Capture the cell that displays the provided text and extract its (X, Y) central coordinate. 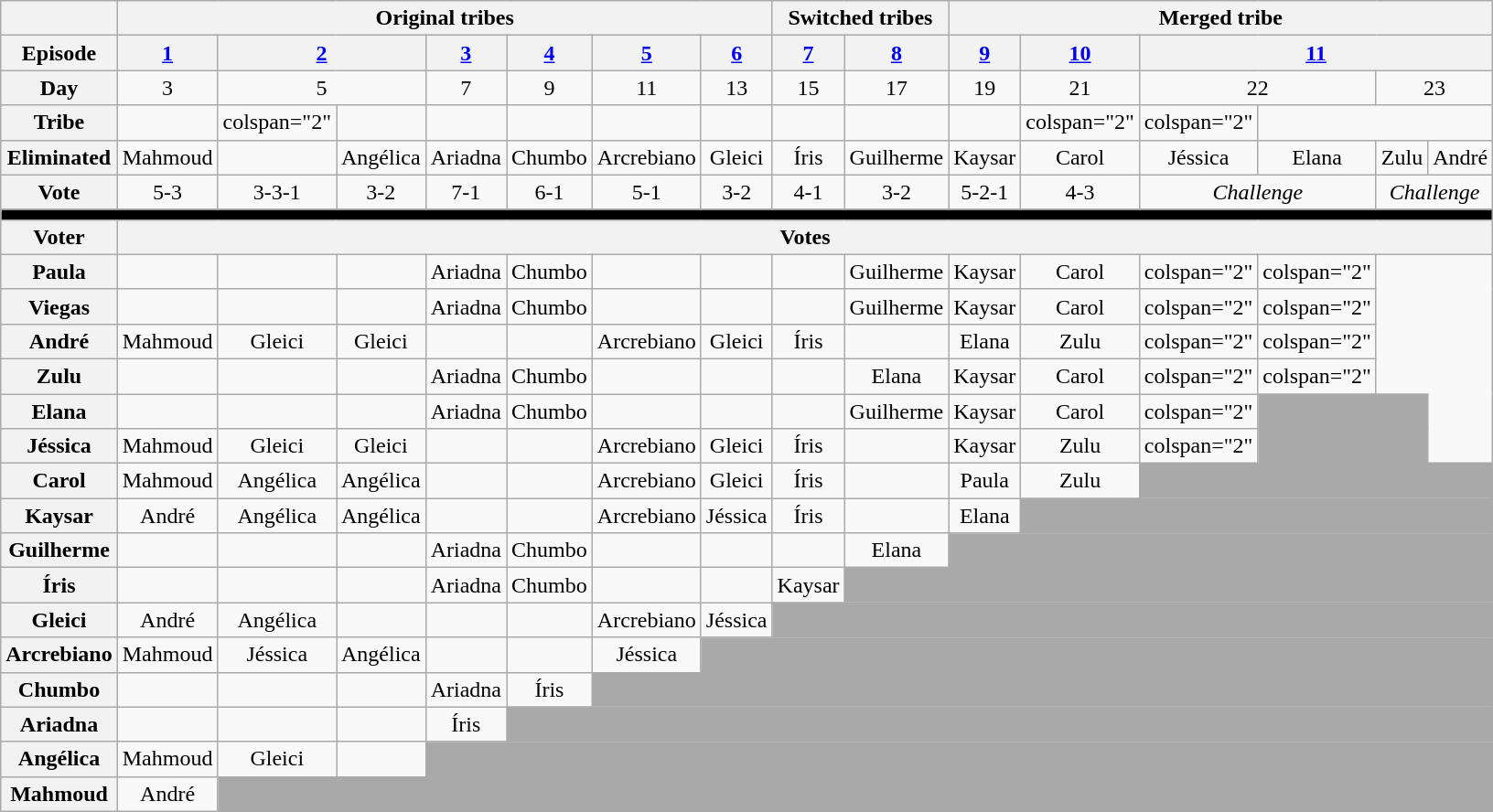
19 (984, 88)
22 (1257, 88)
5-1 (646, 192)
Votes (805, 237)
Voter (59, 237)
10 (1080, 53)
Day (59, 88)
7-1 (466, 192)
23 (1434, 88)
Switched tribes (860, 18)
Merged tribe (1220, 18)
6-1 (550, 192)
4-1 (809, 192)
4-3 (1080, 192)
8 (897, 53)
5-2-1 (984, 192)
2 (322, 53)
Episode (59, 53)
4 (550, 53)
5-3 (167, 192)
21 (1080, 88)
17 (897, 88)
13 (736, 88)
Eliminated (59, 157)
Viegas (59, 306)
Original tribes (445, 18)
6 (736, 53)
15 (809, 88)
3-3-1 (277, 192)
Vote (59, 192)
Tribe (59, 123)
1 (167, 53)
